Detect which cell encompasses the target text, then output its (x, y) center coordinate. 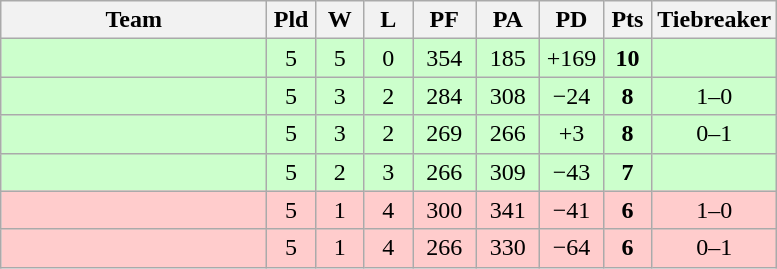
−64 (572, 248)
284 (444, 96)
L (388, 20)
330 (508, 248)
PF (444, 20)
−24 (572, 96)
+169 (572, 58)
308 (508, 96)
354 (444, 58)
300 (444, 210)
Pts (628, 20)
Team (134, 20)
−43 (572, 172)
Tiebreaker (714, 20)
PA (508, 20)
7 (628, 172)
10 (628, 58)
W (340, 20)
Pld (292, 20)
341 (508, 210)
−41 (572, 210)
PD (572, 20)
+3 (572, 134)
185 (508, 58)
0 (388, 58)
269 (444, 134)
309 (508, 172)
